Search for the cell housing the specified text and yield its [X, Y] center coordinate. 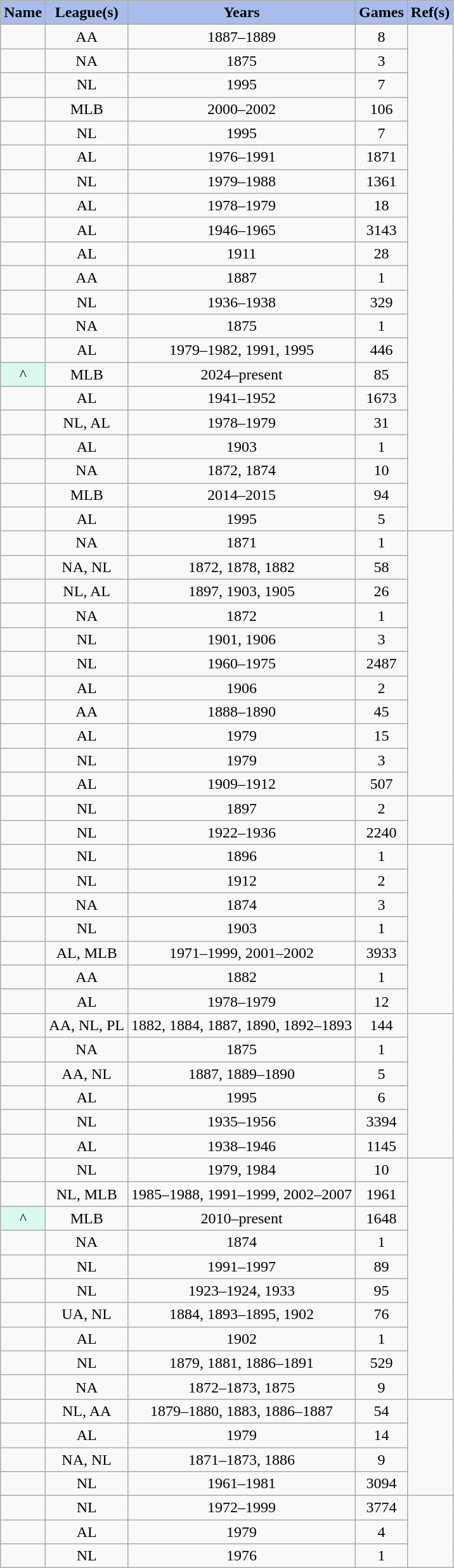
1871–1873, 1886 [242, 1459]
95 [382, 1291]
1879, 1881, 1886–1891 [242, 1363]
3933 [382, 953]
3143 [382, 229]
85 [382, 374]
28 [382, 253]
AL, MLB [87, 953]
1941–1952 [242, 398]
AA, NL [87, 1074]
1946–1965 [242, 229]
1901, 1906 [242, 639]
1872, 1874 [242, 471]
1961 [382, 1194]
1909–1912 [242, 784]
1902 [242, 1339]
1979, 1984 [242, 1170]
18 [382, 205]
1923–1924, 1933 [242, 1291]
1872, 1878, 1882 [242, 567]
26 [382, 591]
1887 [242, 277]
1991–1997 [242, 1266]
NL, AA [87, 1411]
1872–1873, 1875 [242, 1387]
54 [382, 1411]
2024–present [242, 374]
1897, 1903, 1905 [242, 591]
1906 [242, 687]
1938–1946 [242, 1146]
Ref(s) [430, 13]
1884, 1893–1895, 1902 [242, 1315]
1971–1999, 2001–2002 [242, 953]
14 [382, 1435]
4 [382, 1532]
1935–1956 [242, 1122]
1976–1991 [242, 157]
1972–1999 [242, 1508]
1896 [242, 857]
144 [382, 1025]
507 [382, 784]
76 [382, 1315]
2487 [382, 663]
1882 [242, 977]
2000–2002 [242, 109]
League(s) [87, 13]
6 [382, 1098]
3394 [382, 1122]
1887–1889 [242, 37]
329 [382, 302]
1887, 1889–1890 [242, 1074]
2240 [382, 832]
1960–1975 [242, 663]
1882, 1884, 1887, 1890, 1892–1893 [242, 1025]
529 [382, 1363]
1879–1880, 1883, 1886–1887 [242, 1411]
106 [382, 109]
Name [23, 13]
Games [382, 13]
94 [382, 495]
446 [382, 350]
1961–1981 [242, 1484]
2014–2015 [242, 495]
AA, NL, PL [87, 1025]
1897 [242, 808]
15 [382, 736]
1911 [242, 253]
12 [382, 1001]
1976 [242, 1556]
1936–1938 [242, 302]
1912 [242, 881]
45 [382, 712]
1648 [382, 1218]
1361 [382, 181]
Years [242, 13]
89 [382, 1266]
1888–1890 [242, 712]
1979–1988 [242, 181]
2010–present [242, 1218]
1145 [382, 1146]
8 [382, 37]
3774 [382, 1508]
NL, MLB [87, 1194]
58 [382, 567]
1985–1988, 1991–1999, 2002–2007 [242, 1194]
1673 [382, 398]
1979–1982, 1991, 1995 [242, 350]
1872 [242, 615]
31 [382, 423]
1922–1936 [242, 832]
UA, NL [87, 1315]
3094 [382, 1484]
